Pinpoint the cell where the given text exists, returning its (X, Y) midpoint coordinate. 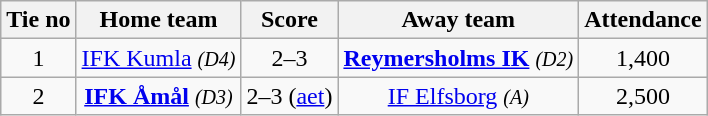
Home team (158, 20)
Attendance (643, 20)
1 (38, 58)
2,500 (643, 96)
IF Elfsborg (A) (458, 96)
IFK Åmål (D3) (158, 96)
1,400 (643, 58)
IFK Kumla (D4) (158, 58)
Score (290, 20)
2–3 (aet) (290, 96)
2 (38, 96)
Away team (458, 20)
2–3 (290, 58)
Tie no (38, 20)
Reymersholms IK (D2) (458, 58)
